From the cell containing the given text, extract its center point as [x, y] coordinate. 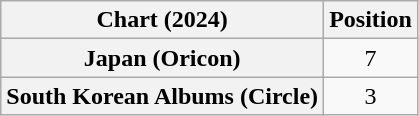
Japan (Oricon) [162, 58]
3 [371, 96]
South Korean Albums (Circle) [162, 96]
7 [371, 58]
Position [371, 20]
Chart (2024) [162, 20]
